For the text-containing cell, return its midpoint in [x, y] coordinate format. 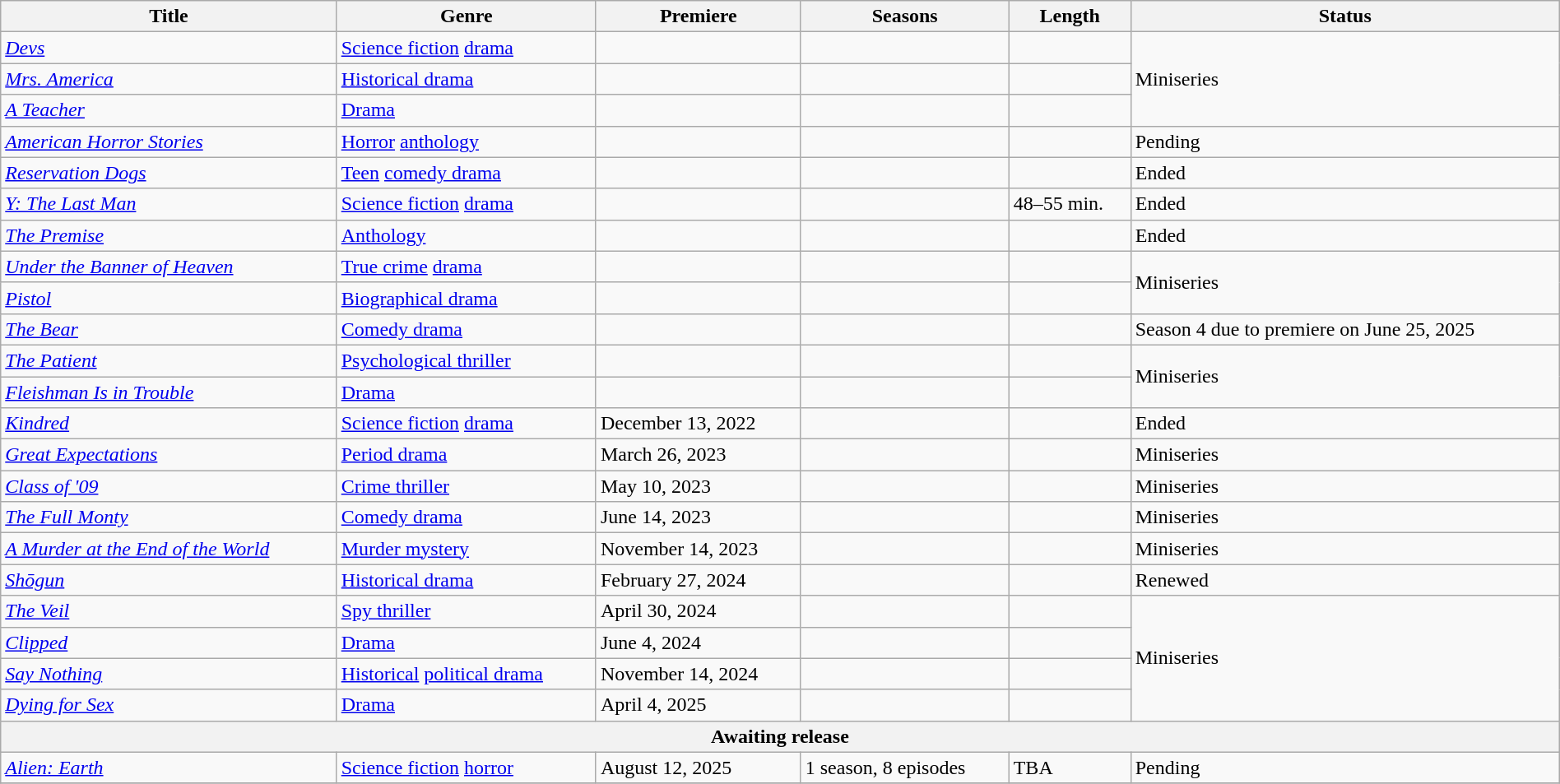
Horror anthology [466, 141]
August 12, 2025 [698, 768]
Biographical drama [466, 298]
True crime drama [466, 267]
Reservation Dogs [169, 173]
Season 4 due to premiere on June 25, 2025 [1344, 329]
November 14, 2023 [698, 549]
A Teacher [169, 110]
Awaiting release [780, 736]
The Full Monty [169, 517]
Under the Banner of Heaven [169, 267]
Say Nothing [169, 674]
Title [169, 16]
Period drama [466, 455]
Pistol [169, 298]
Length [1070, 16]
Psychological thriller [466, 360]
June 14, 2023 [698, 517]
February 27, 2024 [698, 580]
November 14, 2024 [698, 674]
Science fiction horror [466, 768]
48–55 min. [1070, 204]
A Murder at the End of the World [169, 549]
Dying for Sex [169, 705]
Fleishman Is in Trouble [169, 392]
Genre [466, 16]
Shōgun [169, 580]
American Horror Stories [169, 141]
Great Expectations [169, 455]
Clipped [169, 643]
Crime thriller [466, 486]
Kindred [169, 424]
The Patient [169, 360]
Class of '09 [169, 486]
March 26, 2023 [698, 455]
Y: The Last Man [169, 204]
April 4, 2025 [698, 705]
Anthology [466, 235]
Spy thriller [466, 611]
Teen comedy drama [466, 173]
Premiere [698, 16]
Status [1344, 16]
Renewed [1344, 580]
Seasons [905, 16]
The Premise [169, 235]
December 13, 2022 [698, 424]
TBA [1070, 768]
May 10, 2023 [698, 486]
Historical political drama [466, 674]
April 30, 2024 [698, 611]
The Bear [169, 329]
Murder mystery [466, 549]
Devs [169, 48]
Mrs. America [169, 79]
1 season, 8 episodes [905, 768]
Alien: Earth [169, 768]
June 4, 2024 [698, 643]
The Veil [169, 611]
